Provide the (X, Y) coordinate of the cell's center where the given text is located.  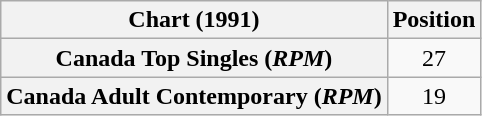
19 (434, 96)
Canada Top Singles (RPM) (194, 58)
27 (434, 58)
Canada Adult Contemporary (RPM) (194, 96)
Chart (1991) (194, 20)
Position (434, 20)
